From the cell containing the given text, extract its center point as (x, y) coordinate. 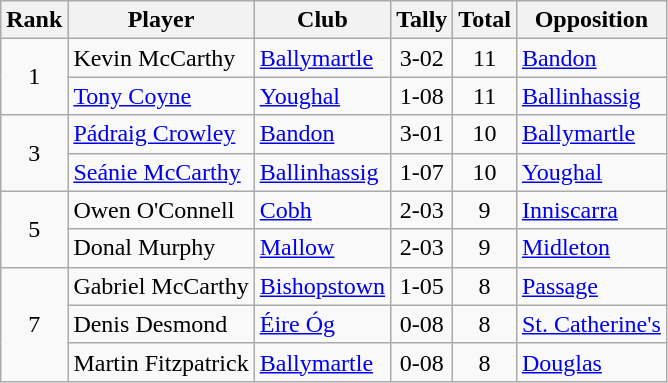
Kevin McCarthy (161, 58)
Opposition (591, 20)
Player (161, 20)
Mallow (322, 248)
Douglas (591, 362)
1-07 (422, 172)
Owen O'Connell (161, 210)
Club (322, 20)
Midleton (591, 248)
Bishopstown (322, 286)
St. Catherine's (591, 324)
Tally (422, 20)
Gabriel McCarthy (161, 286)
Inniscarra (591, 210)
Tony Coyne (161, 96)
Martin Fitzpatrick (161, 362)
5 (34, 229)
Passage (591, 286)
3 (34, 153)
Cobh (322, 210)
Éire Óg (322, 324)
Donal Murphy (161, 248)
Denis Desmond (161, 324)
3-01 (422, 134)
Rank (34, 20)
7 (34, 324)
1-05 (422, 286)
1 (34, 77)
Total (485, 20)
1-08 (422, 96)
Seánie McCarthy (161, 172)
Pádraig Crowley (161, 134)
3-02 (422, 58)
